Locate the cell with the specified text and output its [x, y] center coordinate. 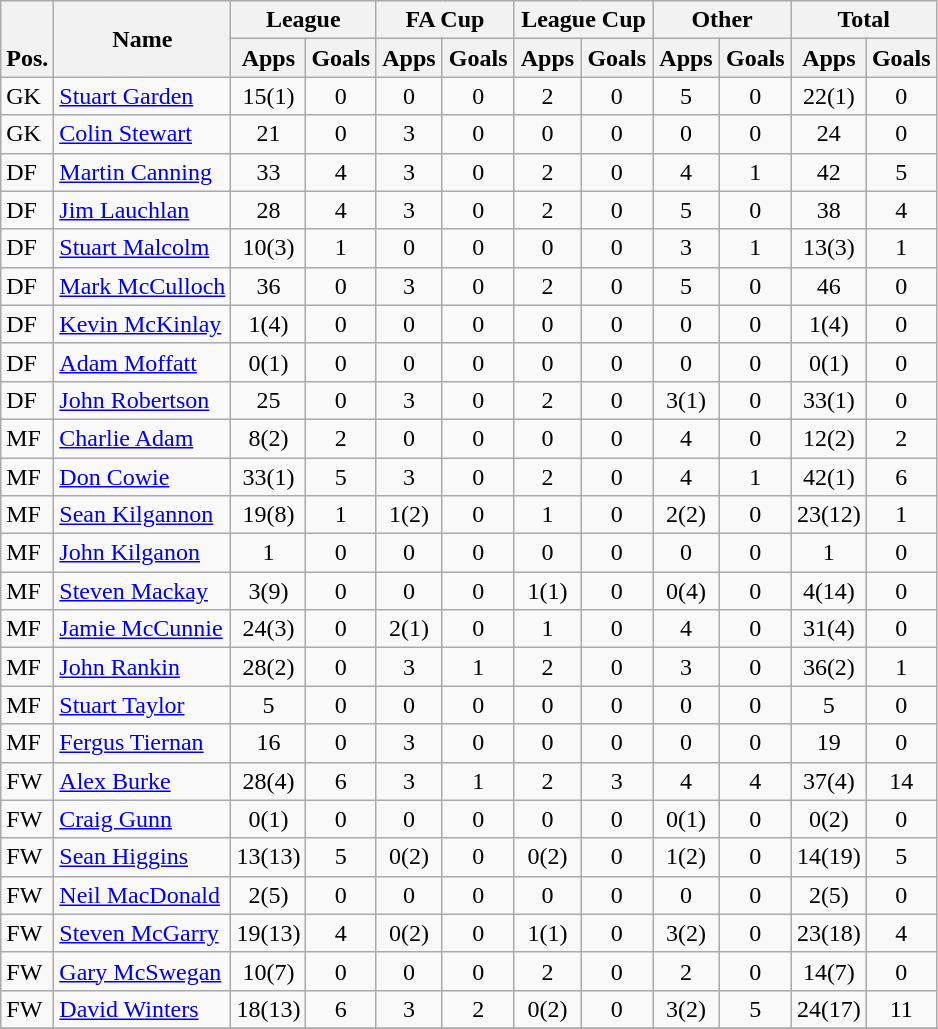
Colin Stewart [142, 134]
Other [722, 20]
10(3) [268, 248]
38 [828, 210]
Fergus Tiernan [142, 743]
Jamie McCunnie [142, 629]
31(4) [828, 629]
Gary McSwegan [142, 971]
Mark McCulloch [142, 286]
16 [268, 743]
42(1) [828, 477]
23(12) [828, 515]
Steven McGarry [142, 933]
24(17) [828, 1009]
36 [268, 286]
Martin Canning [142, 172]
Sean Higgins [142, 857]
42 [828, 172]
Total [864, 20]
36(2) [828, 667]
3(1) [686, 400]
John Kilganon [142, 553]
Kevin McKinlay [142, 324]
8(2) [268, 438]
14 [901, 781]
0(4) [686, 591]
10(7) [268, 971]
Jim Lauchlan [142, 210]
19(13) [268, 933]
Neil MacDonald [142, 895]
28(4) [268, 781]
Name [142, 39]
18(13) [268, 1009]
Stuart Malcolm [142, 248]
33 [268, 172]
24(3) [268, 629]
Charlie Adam [142, 438]
25 [268, 400]
Adam Moffatt [142, 362]
23(18) [828, 933]
Alex Burke [142, 781]
John Robertson [142, 400]
28(2) [268, 667]
Craig Gunn [142, 819]
11 [901, 1009]
League Cup [584, 20]
24 [828, 134]
Stuart Taylor [142, 705]
13(13) [268, 857]
28 [268, 210]
FA Cup [446, 20]
19 [828, 743]
2(2) [686, 515]
2(1) [410, 629]
3(9) [268, 591]
14(7) [828, 971]
4(14) [828, 591]
12(2) [828, 438]
Steven Mackay [142, 591]
15(1) [268, 96]
David Winters [142, 1009]
13(3) [828, 248]
Sean Kilgannon [142, 515]
37(4) [828, 781]
46 [828, 286]
Don Cowie [142, 477]
21 [268, 134]
19(8) [268, 515]
14(19) [828, 857]
Stuart Garden [142, 96]
22(1) [828, 96]
League [304, 20]
Pos. [28, 39]
John Rankin [142, 667]
